Return [X, Y] of the center of cell containing provided text 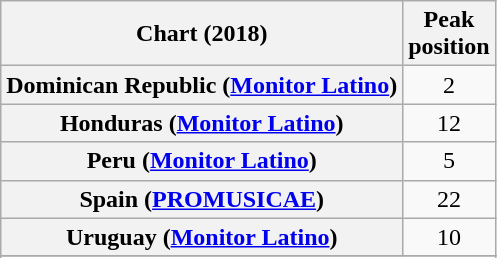
2 [449, 85]
5 [449, 161]
Dominican Republic (Monitor Latino) [202, 85]
Peru (Monitor Latino) [202, 161]
Honduras (Monitor Latino) [202, 123]
12 [449, 123]
Uruguay (Monitor Latino) [202, 237]
Spain (PROMUSICAE) [202, 199]
22 [449, 199]
Peak position [449, 34]
Chart (2018) [202, 34]
10 [449, 237]
